For the text-containing cell, return its midpoint in (x, y) coordinate format. 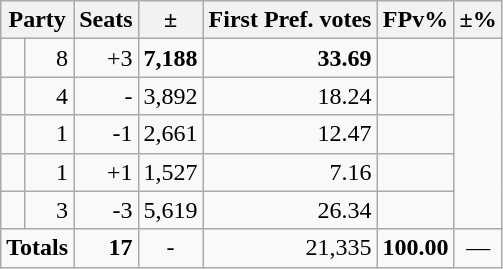
5,619 (170, 210)
17 (106, 248)
12.47 (290, 134)
First Pref. votes (290, 20)
21,335 (290, 248)
-3 (106, 210)
3 (48, 210)
± (170, 20)
7.16 (290, 172)
2,661 (170, 134)
26.34 (290, 210)
Seats (106, 20)
1,527 (170, 172)
7,188 (170, 58)
4 (48, 96)
FPv% (416, 20)
Party (38, 20)
-1 (106, 134)
— (478, 248)
+1 (106, 172)
Totals (38, 248)
±% (478, 20)
3,892 (170, 96)
100.00 (416, 248)
8 (48, 58)
18.24 (290, 96)
+3 (106, 58)
33.69 (290, 58)
